Determine the (X, Y) coordinate at the center of the cell enclosing the given text.  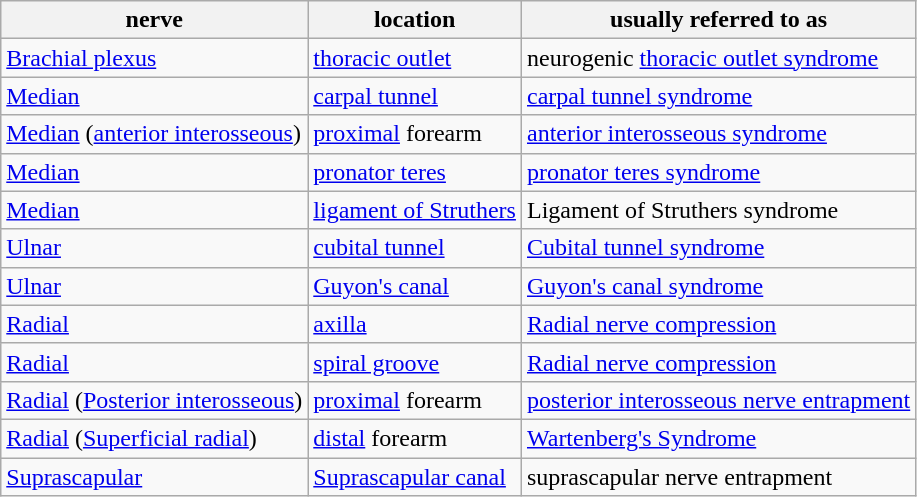
carpal tunnel syndrome (718, 96)
Wartenberg's Syndrome (718, 438)
suprascapular nerve entrapment (718, 477)
Suprascapular (154, 477)
carpal tunnel (415, 96)
pronator teres (415, 172)
spiral groove (415, 362)
nerve (154, 20)
location (415, 20)
pronator teres syndrome (718, 172)
Cubital tunnel syndrome (718, 248)
anterior interosseous syndrome (718, 134)
posterior interosseous nerve entrapment (718, 400)
Median (anterior interosseous) (154, 134)
Suprascapular canal (415, 477)
Radial (Superficial radial) (154, 438)
neurogenic thoracic outlet syndrome (718, 58)
Brachial plexus (154, 58)
cubital tunnel (415, 248)
Guyon's canal (415, 286)
ligament of Struthers (415, 210)
Radial (Posterior interosseous) (154, 400)
thoracic outlet (415, 58)
Guyon's canal syndrome (718, 286)
distal forearm (415, 438)
usually referred to as (718, 20)
axilla (415, 324)
Ligament of Struthers syndrome (718, 210)
